Return the [x, y] coordinate for the center point of the cell that contains the specified text.  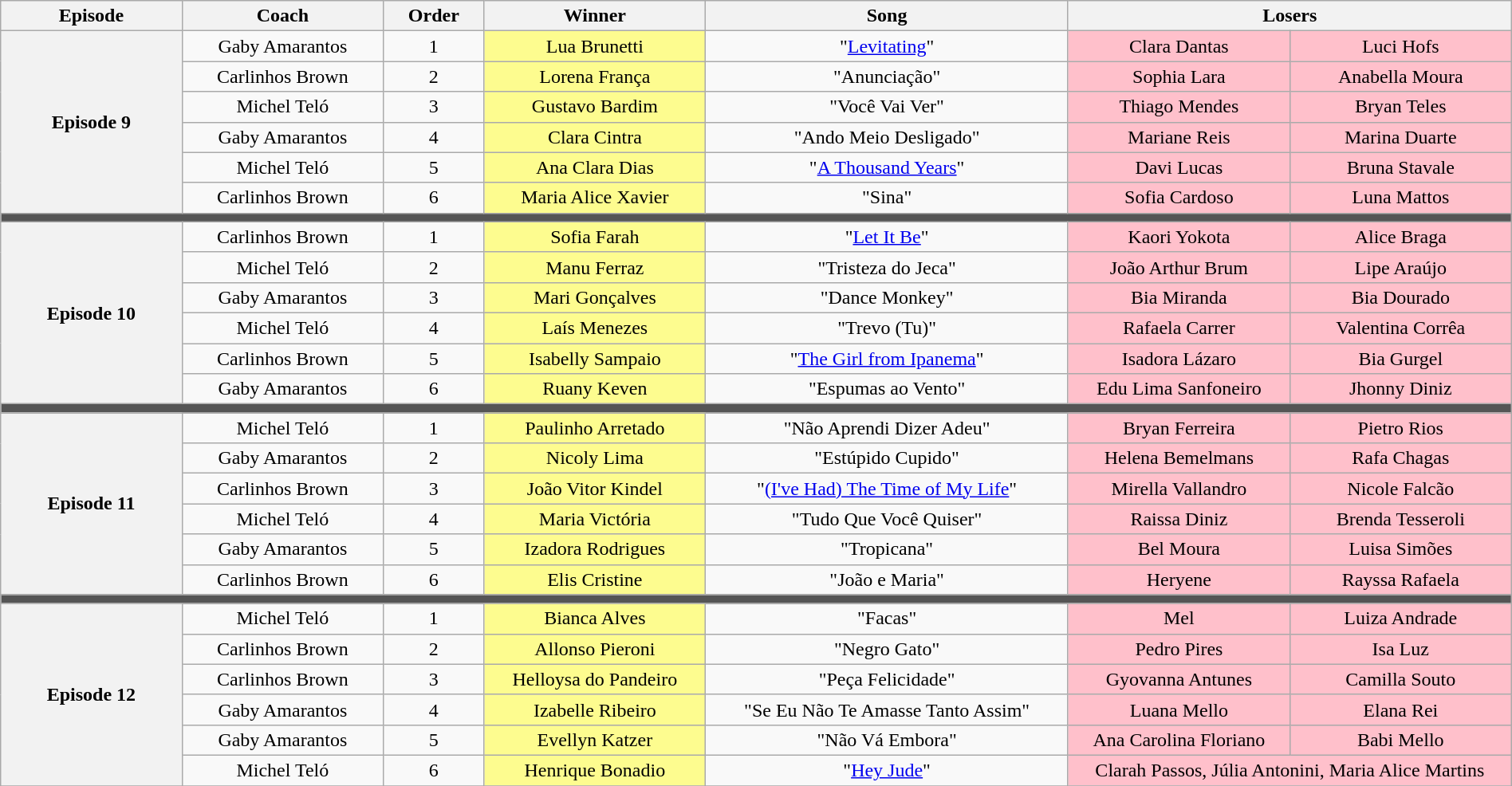
Babi Mello [1400, 740]
Song [887, 16]
Episode 12 [91, 694]
Thiago Mendes [1179, 107]
"Sina" [887, 198]
Isabelly Sampaio [595, 358]
Luana Mello [1179, 709]
Isa Luz [1400, 649]
Rafaela Carrer [1179, 328]
Lua Brunetti [595, 46]
"João e Maria" [887, 580]
Clarah Passos, Júlia Antonini, Maria Alice Martins [1290, 770]
Elana Rei [1400, 709]
Anabella Moura [1400, 77]
"The Girl from Ipanema" [887, 358]
Alice Braga [1400, 237]
"Levitating" [887, 46]
Pedro Pires [1179, 649]
Valentina Corrêa [1400, 328]
Clara Dantas [1179, 46]
Bruna Stavale [1400, 167]
"Hey Jude" [887, 770]
"Let It Be" [887, 237]
Bia Miranda [1179, 297]
Camilla Souto [1400, 679]
Elis Cristine [595, 580]
Mariane Reis [1179, 137]
Bia Dourado [1400, 297]
Paulinho Arretado [595, 428]
"Estúpido Cupido" [887, 458]
Helloysa do Pandeiro [595, 679]
"Não Aprendi Dizer Adeu" [887, 428]
"Anunciação" [887, 77]
Allonso Pieroni [595, 649]
Rayssa Rafaela [1400, 580]
Luisa Simões [1400, 549]
Sofia Cardoso [1179, 198]
Davi Lucas [1179, 167]
Episode 9 [91, 122]
Jhonny Diniz [1400, 389]
Manu Ferraz [595, 267]
Episode [91, 16]
Henrique Bonadio [595, 770]
"Você Vai Ver" [887, 107]
Ruany Keven [595, 389]
Sophia Lara [1179, 77]
Isadora Lázaro [1179, 358]
Izabelle Ribeiro [595, 709]
Rafa Chagas [1400, 458]
Maria Alice Xavier [595, 198]
"Trevo (Tu)" [887, 328]
"Peça Felicidade" [887, 679]
"Tristeza do Jeca" [887, 267]
"Facas" [887, 619]
Helena Bemelmans [1179, 458]
Luiza Andrade [1400, 619]
João Arthur Brum [1179, 267]
Evellyn Katzer [595, 740]
João Vitor Kindel [595, 489]
Winner [595, 16]
Episode 11 [91, 504]
Lipe Araújo [1400, 267]
Pietro Rios [1400, 428]
Mari Gonçalves [595, 297]
Laís Menezes [595, 328]
"Não Vá Embora" [887, 740]
Order [434, 16]
Kaori Yokota [1179, 237]
Luna Mattos [1400, 198]
Lorena França [595, 77]
Bia Gurgel [1400, 358]
"Tudo Que Você Quiser" [887, 519]
Nicole Falcão [1400, 489]
"Dance Monkey" [887, 297]
Izadora Rodrigues [595, 549]
Raissa Diniz [1179, 519]
Gustavo Bardim [595, 107]
"Ando Meio Desligado" [887, 137]
Losers [1290, 16]
Bryan Ferreira [1179, 428]
"Negro Gato" [887, 649]
Ana Clara Dias [595, 167]
"Se Eu Não Te Amasse Tanto Assim" [887, 709]
Bryan Teles [1400, 107]
Luci Hofs [1400, 46]
"Tropicana" [887, 549]
Mirella Vallandro [1179, 489]
Sofia Farah [595, 237]
Bianca Alves [595, 619]
Episode 10 [91, 312]
Maria Victória [595, 519]
Clara Cintra [595, 137]
Mel [1179, 619]
Bel Moura [1179, 549]
Brenda Tesseroli [1400, 519]
Edu Lima Sanfoneiro [1179, 389]
Marina Duarte [1400, 137]
"A Thousand Years" [887, 167]
"Espumas ao Vento" [887, 389]
"(I've Had) The Time of My Life" [887, 489]
Gyovanna Antunes [1179, 679]
Coach [282, 16]
Heryene [1179, 580]
Nicoly Lima [595, 458]
Ana Carolina Floriano [1179, 740]
